Search for the cell housing the specified text and yield its [X, Y] center coordinate. 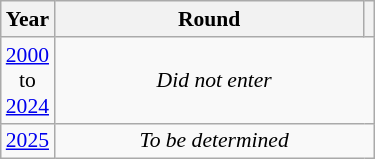
Did not enter [214, 80]
Round [209, 19]
2025 [28, 141]
2000to2024 [28, 80]
To be determined [214, 141]
Year [28, 19]
